Return [x, y] of the center of cell containing provided text 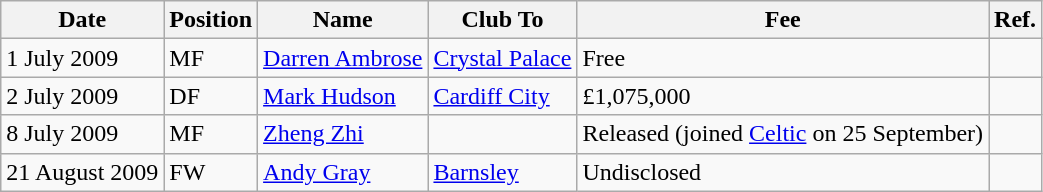
8 July 2009 [82, 134]
Club To [502, 20]
Fee [783, 20]
£1,075,000 [783, 96]
Crystal Palace [502, 58]
DF [211, 96]
Position [211, 20]
Name [343, 20]
Darren Ambrose [343, 58]
Cardiff City [502, 96]
Barnsley [502, 172]
Ref. [1016, 20]
Mark Hudson [343, 96]
FW [211, 172]
Zheng Zhi [343, 134]
Undisclosed [783, 172]
21 August 2009 [82, 172]
Date [82, 20]
Free [783, 58]
Released (joined Celtic on 25 September) [783, 134]
2 July 2009 [82, 96]
1 July 2009 [82, 58]
Andy Gray [343, 172]
